Pinpoint the cell where the given text exists, returning its (x, y) midpoint coordinate. 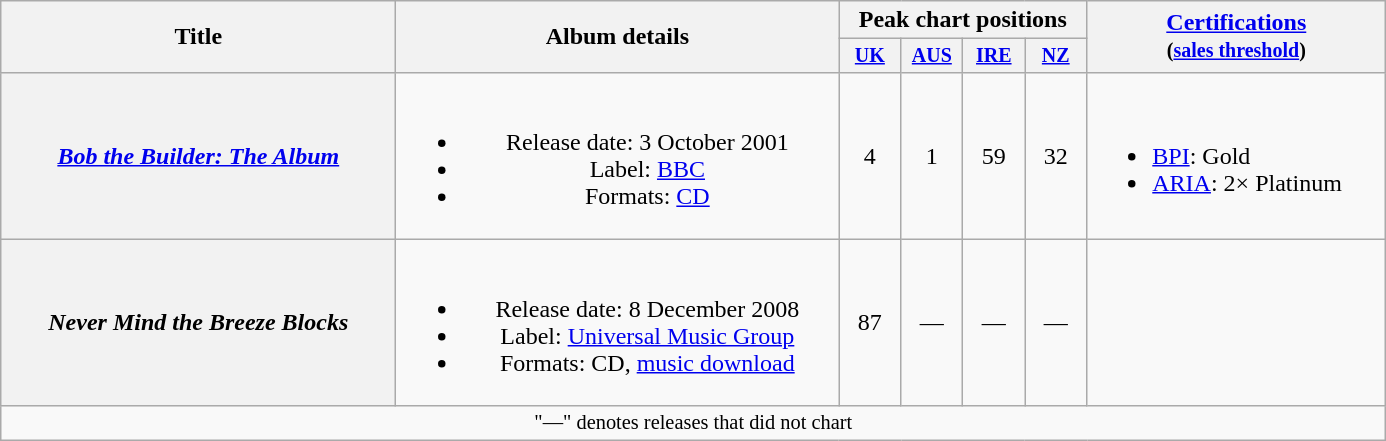
59 (994, 156)
32 (1056, 156)
Release date: 8 December 2008Label: Universal Music GroupFormats: CD, music download (618, 322)
"—" denotes releases that did not chart (694, 423)
87 (870, 322)
Peak chart positions (963, 20)
BPI: GoldARIA: 2× Platinum (1236, 156)
UK (870, 56)
NZ (1056, 56)
Title (198, 37)
Album details (618, 37)
IRE (994, 56)
4 (870, 156)
1 (932, 156)
Release date: 3 October 2001Label: BBCFormats: CD (618, 156)
Certifications(sales threshold) (1236, 37)
Never Mind the Breeze Blocks (198, 322)
Bob the Builder: The Album (198, 156)
AUS (932, 56)
